Identify which cell holds the provided text, then report its (x, y) central coordinate. 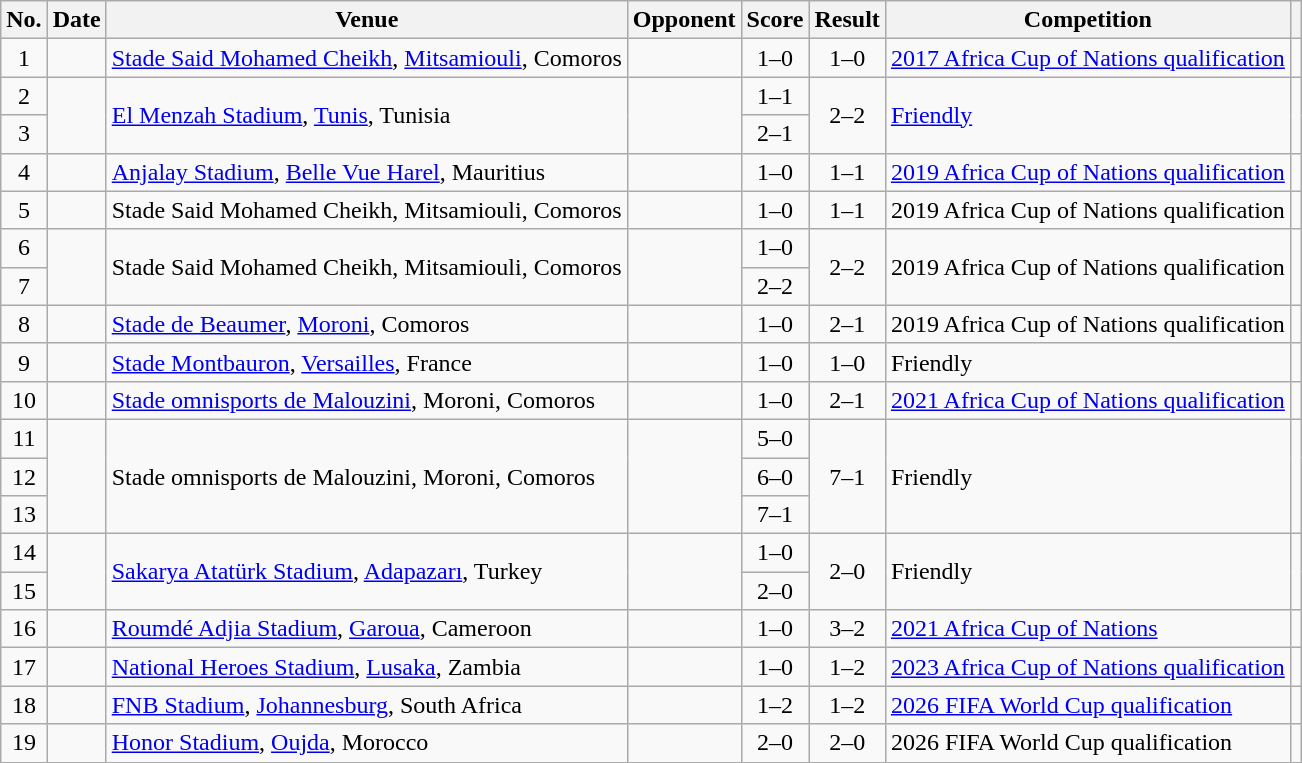
Stade de Beaumer, Moroni, Comoros (366, 324)
Stade Montbauron, Versailles, France (366, 362)
13 (24, 515)
18 (24, 705)
6–0 (775, 477)
Anjalay Stadium, Belle Vue Harel, Mauritius (366, 172)
16 (24, 629)
11 (24, 438)
National Heroes Stadium, Lusaka, Zambia (366, 667)
Sakarya Atatürk Stadium, Adapazarı, Turkey (366, 572)
17 (24, 667)
3 (24, 134)
5 (24, 210)
6 (24, 248)
5–0 (775, 438)
El Menzah Stadium, Tunis, Tunisia (366, 115)
Competition (1088, 20)
4 (24, 172)
FNB Stadium, Johannesburg, South Africa (366, 705)
10 (24, 400)
15 (24, 591)
7 (24, 286)
Honor Stadium, Oujda, Morocco (366, 743)
1 (24, 58)
3–2 (847, 629)
Date (76, 20)
Score (775, 20)
2 (24, 96)
No. (24, 20)
14 (24, 553)
12 (24, 477)
Roumdé Adjia Stadium, Garoua, Cameroon (366, 629)
2021 Africa Cup of Nations (1088, 629)
Opponent (684, 20)
2017 Africa Cup of Nations qualification (1088, 58)
Venue (366, 20)
19 (24, 743)
8 (24, 324)
2021 Africa Cup of Nations qualification (1088, 400)
9 (24, 362)
2023 Africa Cup of Nations qualification (1088, 667)
Result (847, 20)
